For the text-containing cell, return its midpoint in [x, y] coordinate format. 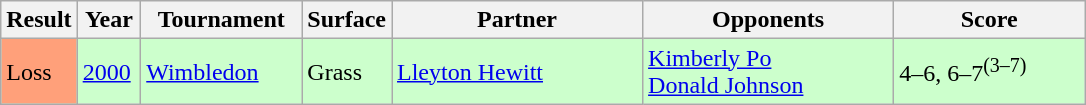
4–6, 6–7(3–7) [990, 72]
2000 [109, 72]
Surface [347, 20]
Tournament [222, 20]
Grass [347, 72]
Year [109, 20]
Wimbledon [222, 72]
Opponents [768, 20]
Score [990, 20]
Kimberly Po Donald Johnson [768, 72]
Result [39, 20]
Lleyton Hewitt [518, 72]
Partner [518, 20]
Loss [39, 72]
